Return (x, y) of the center of cell containing provided text 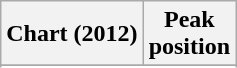
Chart (2012) (72, 34)
Peakposition (189, 34)
